Output the (X, Y) coordinate of the center of the cell containing the given text.  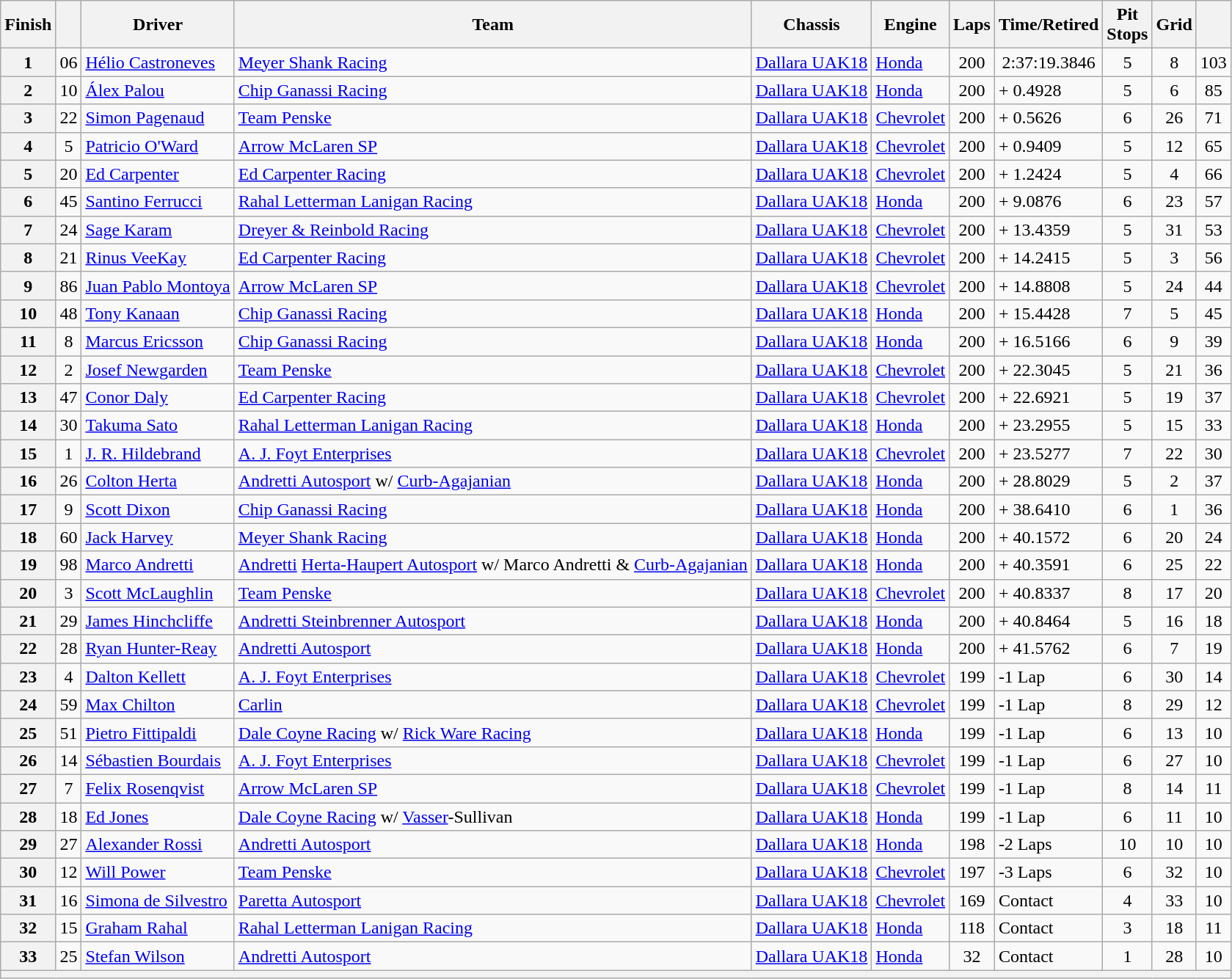
Scott Dixon (158, 509)
Finish (28, 25)
Marco Andretti (158, 565)
Santino Ferrucci (158, 202)
+ 0.4928 (1048, 90)
+ 9.0876 (1048, 202)
+ 0.9409 (1048, 146)
PitStops (1127, 25)
Dale Coyne Racing w/ Rick Ware Racing (493, 732)
86 (69, 285)
Patricio O'Ward (158, 146)
Will Power (158, 873)
James Hinchcliffe (158, 621)
Jack Harvey (158, 537)
118 (972, 928)
198 (972, 845)
Marcus Ericsson (158, 341)
Dalton Kellett (158, 677)
+ 40.8464 (1048, 621)
39 (1214, 341)
Grid (1174, 25)
Conor Daly (158, 398)
51 (69, 732)
+ 40.3591 (1048, 565)
Simona de Silvestro (158, 900)
Team (493, 25)
Chassis (812, 25)
65 (1214, 146)
-2 Laps (1048, 845)
+ 41.5762 (1048, 649)
Ed Carpenter (158, 174)
+ 16.5166 (1048, 341)
Rinus VeeKay (158, 258)
Carlin (493, 705)
71 (1214, 118)
+ 23.2955 (1048, 426)
Andretti Herta-Haupert Autosport w/ Marco Andretti & Curb-Agajanian (493, 565)
Sage Karam (158, 230)
+ 28.8029 (1048, 481)
197 (972, 873)
Scott McLaughlin (158, 593)
Josef Newgarden (158, 369)
+ 0.5626 (1048, 118)
Simon Pagenaud (158, 118)
Colton Herta (158, 481)
Dale Coyne Racing w/ Vasser-Sullivan (493, 817)
169 (972, 900)
Andretti Steinbrenner Autosport (493, 621)
Time/Retired (1048, 25)
+ 38.6410 (1048, 509)
47 (69, 398)
66 (1214, 174)
06 (69, 62)
Graham Rahal (158, 928)
Dreyer & Reinbold Racing (493, 230)
+ 23.5277 (1048, 454)
Pietro Fittipaldi (158, 732)
Stefan Wilson (158, 956)
Engine (911, 25)
Ryan Hunter-Reay (158, 649)
59 (69, 705)
+ 1.2424 (1048, 174)
103 (1214, 62)
+ 13.4359 (1048, 230)
56 (1214, 258)
Tony Kanaan (158, 313)
98 (69, 565)
Driver (158, 25)
+ 14.2415 (1048, 258)
Hélio Castroneves (158, 62)
48 (69, 313)
Laps (972, 25)
+ 40.8337 (1048, 593)
Paretta Autosport (493, 900)
+ 15.4428 (1048, 313)
44 (1214, 285)
+ 22.6921 (1048, 398)
60 (69, 537)
Álex Palou (158, 90)
-3 Laps (1048, 873)
Felix Rosenqvist (158, 788)
53 (1214, 230)
Juan Pablo Montoya (158, 285)
+ 22.3045 (1048, 369)
Takuma Sato (158, 426)
Andretti Autosport w/ Curb-Agajanian (493, 481)
2:37:19.3846 (1048, 62)
+ 40.1572 (1048, 537)
+ 14.8808 (1048, 285)
Max Chilton (158, 705)
85 (1214, 90)
Ed Jones (158, 817)
J. R. Hildebrand (158, 454)
Sébastien Bourdais (158, 760)
Alexander Rossi (158, 845)
57 (1214, 202)
